Provide the (X, Y) coordinate of the cell's center where the given text is located.  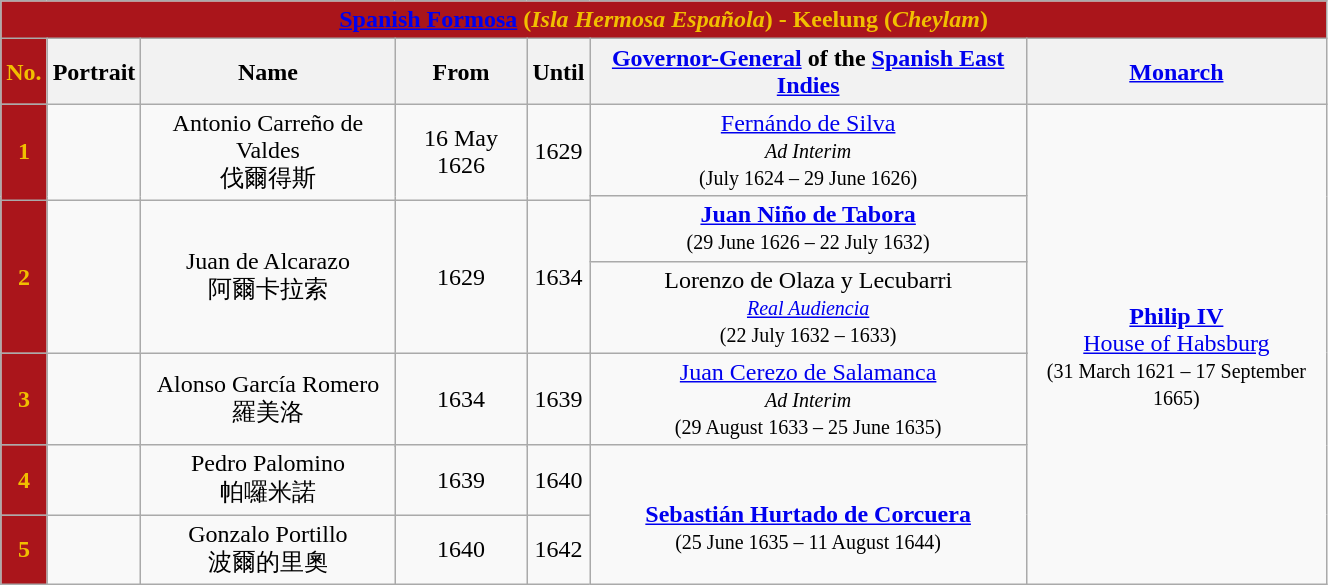
16 May 1626 (461, 152)
Alonso García Romero羅美洛 (268, 399)
3 (24, 399)
5 (24, 550)
Juan Niño de Tabora(29 June 1626 – 22 July 1632) (808, 228)
Fernándo de SilvaAd Interim(July 1624 – 29 June 1626) (808, 150)
Spanish Formosa (Isla Hermosa Española) - Keelung (Cheylam) (664, 20)
2 (24, 276)
From (461, 72)
Sebastián Hurtado de Corcuera(25 June 1635 – 11 August 1644) (808, 514)
Monarch (1176, 72)
Governor-General of the Spanish East Indies (808, 72)
No. (24, 72)
1642 (558, 550)
1 (24, 152)
Juan de Alcarazo阿爾卡拉索 (268, 276)
Antonio Carreño de Valdes伐爾得斯 (268, 152)
Juan Cerezo de SalamancaAd Interim(29 August 1633 – 25 June 1635) (808, 399)
Gonzalo Portillo波爾的里奧 (268, 550)
4 (24, 480)
Name (268, 72)
Until (558, 72)
Pedro Palomino帕囉米諾 (268, 480)
Portrait (94, 72)
Lorenzo de Olaza y LecubarriReal Audiencia(22 July 1632 – 1633) (808, 307)
Philip IVHouse of Habsburg(31 March 1621 – 17 September 1665) (1176, 344)
